Scan for the cell matching the given text and deliver its [X, Y] coordinate at center. 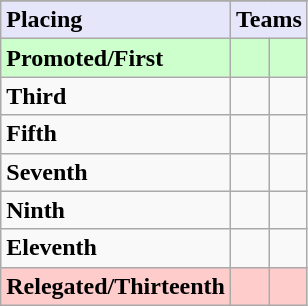
Teams [268, 20]
Placing [116, 20]
Eleventh [116, 248]
Promoted/First [116, 58]
Relegated/Thirteenth [116, 286]
Ninth [116, 210]
Seventh [116, 172]
Third [116, 96]
Fifth [116, 134]
